Pinpoint the cell where the given text exists, returning its (x, y) midpoint coordinate. 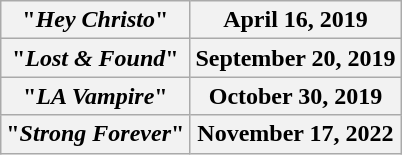
"LA Vampire" (96, 96)
"Lost & Found" (96, 58)
April 16, 2019 (296, 20)
November 17, 2022 (296, 134)
"Hey Christo" (96, 20)
"Strong Forever" (96, 134)
October 30, 2019 (296, 96)
September 20, 2019 (296, 58)
